Scan for the cell matching the given text and deliver its [X, Y] coordinate at center. 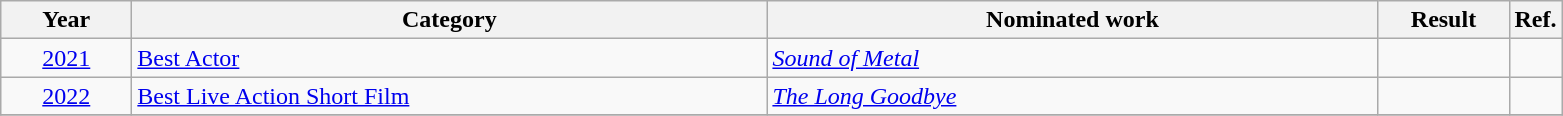
Best Live Action Short Film [450, 96]
2021 [66, 58]
Nominated work [1072, 20]
2022 [66, 96]
Sound of Metal [1072, 58]
Best Actor [450, 58]
The Long Goodbye [1072, 96]
Ref. [1536, 20]
Category [450, 20]
Result [1444, 20]
Year [66, 20]
